Find where the given text appears and provide that cell's center as (x, y) coordinate. 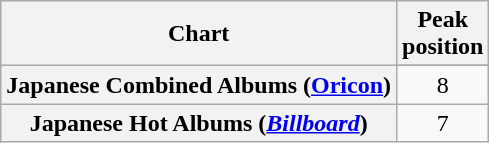
Peakposition (443, 34)
Japanese Combined Albums (Oricon) (199, 85)
Chart (199, 34)
Japanese Hot Albums (Billboard) (199, 123)
7 (443, 123)
8 (443, 85)
